Capture the cell that displays the provided text and extract its [x, y] central coordinate. 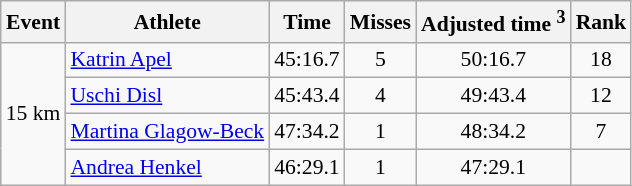
5 [380, 60]
Time [306, 22]
Misses [380, 22]
4 [380, 96]
Martina Glagow-Beck [167, 132]
48:34.2 [494, 132]
47:29.1 [494, 167]
50:16.7 [494, 60]
47:34.2 [306, 132]
46:29.1 [306, 167]
Athlete [167, 22]
Andrea Henkel [167, 167]
Rank [602, 22]
45:43.4 [306, 96]
Katrin Apel [167, 60]
Adjusted time 3 [494, 22]
49:43.4 [494, 96]
12 [602, 96]
Uschi Disl [167, 96]
Event [34, 22]
18 [602, 60]
15 km [34, 113]
45:16.7 [306, 60]
7 [602, 132]
